Find where the given text appears and provide that cell's center as [X, Y] coordinate. 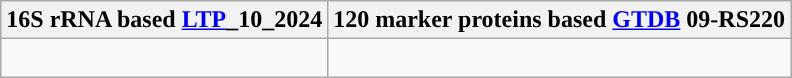
120 marker proteins based GTDB 09-RS220 [560, 20]
16S rRNA based LTP_10_2024 [164, 20]
